For the text-containing cell, return its midpoint in [x, y] coordinate format. 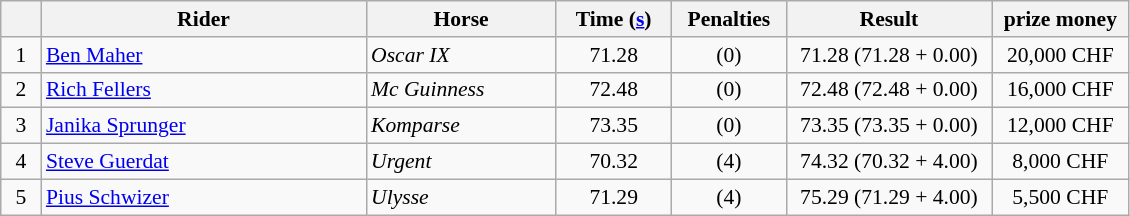
Mc Guinness [461, 90]
Penalties [728, 19]
Ulysse [461, 197]
2 [21, 90]
1 [21, 55]
Result [888, 19]
5,500 CHF [1061, 197]
71.28 [614, 55]
72.48 [614, 90]
73.35 (73.35 + 0.00) [888, 126]
Horse [461, 19]
Janika Sprunger [204, 126]
Steve Guerdat [204, 162]
16,000 CHF [1061, 90]
3 [21, 126]
Time (s) [614, 19]
74.32 (70.32 + 4.00) [888, 162]
Komparse [461, 126]
Ben Maher [204, 55]
4 [21, 162]
Pius Schwizer [204, 197]
71.29 [614, 197]
12,000 CHF [1061, 126]
70.32 [614, 162]
prize money [1061, 19]
Rider [204, 19]
72.48 (72.48 + 0.00) [888, 90]
71.28 (71.28 + 0.00) [888, 55]
20,000 CHF [1061, 55]
Urgent [461, 162]
Oscar IX [461, 55]
75.29 (71.29 + 4.00) [888, 197]
73.35 [614, 126]
5 [21, 197]
Rich Fellers [204, 90]
8,000 CHF [1061, 162]
